For the text-containing cell, return its midpoint in [X, Y] coordinate format. 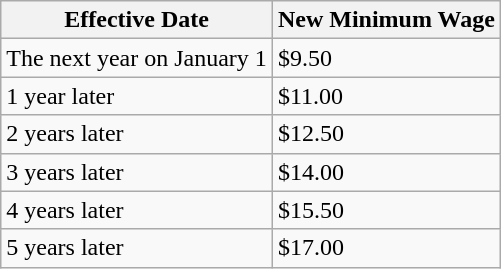
4 years later [137, 210]
New Minimum Wage [386, 20]
$9.50 [386, 58]
$11.00 [386, 96]
2 years later [137, 134]
3 years later [137, 172]
$15.50 [386, 210]
5 years later [137, 248]
1 year later [137, 96]
$12.50 [386, 134]
$14.00 [386, 172]
Effective Date [137, 20]
The next year on January 1 [137, 58]
$17.00 [386, 248]
